For the text-containing cell, return its midpoint in (X, Y) coordinate format. 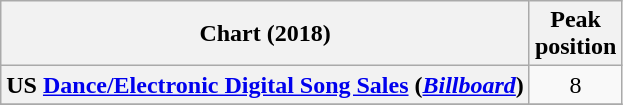
Chart (2018) (266, 34)
Peakposition (575, 34)
US Dance/Electronic Digital Song Sales (Billboard) (266, 85)
8 (575, 85)
